For the text-containing cell, return its midpoint in [X, Y] coordinate format. 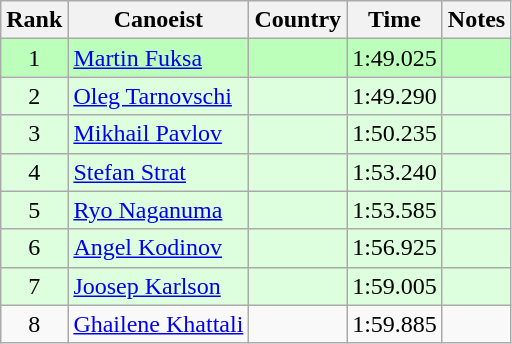
Notes [476, 20]
Canoeist [158, 20]
1:50.235 [395, 134]
Ryo Naganuma [158, 210]
Ghailene Khattali [158, 324]
Mikhail Pavlov [158, 134]
Oleg Tarnovschi [158, 96]
6 [34, 248]
Rank [34, 20]
1:49.025 [395, 58]
7 [34, 286]
Martin Fuksa [158, 58]
1 [34, 58]
1:49.290 [395, 96]
4 [34, 172]
1:53.585 [395, 210]
Country [298, 20]
2 [34, 96]
1:59.885 [395, 324]
1:53.240 [395, 172]
Time [395, 20]
8 [34, 324]
Joosep Karlson [158, 286]
5 [34, 210]
Angel Kodinov [158, 248]
1:56.925 [395, 248]
3 [34, 134]
1:59.005 [395, 286]
Stefan Strat [158, 172]
